Extract the (x, y) coordinate from the center of the cell holding the provided text.  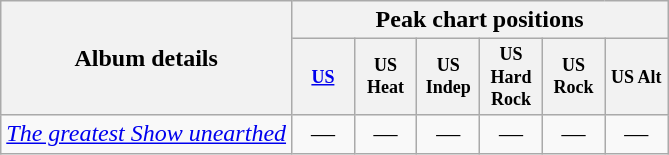
US Heat (386, 77)
The greatest Show unearthed (146, 134)
US (324, 77)
Peak chart positions (480, 20)
US Hard Rock (512, 77)
US Rock (574, 77)
US Indep (448, 77)
Album details (146, 58)
US Alt (636, 77)
